Scan for the cell matching the given text and deliver its (X, Y) coordinate at center. 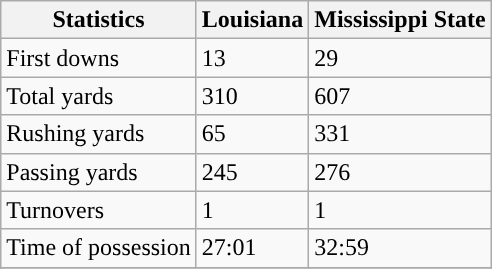
Total yards (99, 96)
Rushing yards (99, 134)
607 (400, 96)
331 (400, 134)
Passing yards (99, 172)
Mississippi State (400, 20)
32:59 (400, 248)
27:01 (252, 248)
13 (252, 58)
First downs (99, 58)
310 (252, 96)
Louisiana (252, 20)
Statistics (99, 20)
Time of possession (99, 248)
Turnovers (99, 210)
245 (252, 172)
276 (400, 172)
29 (400, 58)
65 (252, 134)
